Extract the (X, Y) coordinate from the center of the cell holding the provided text.  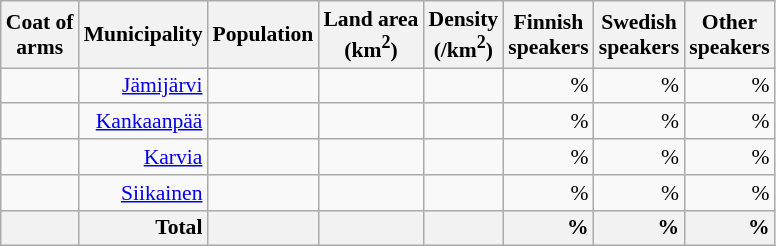
Swedishspeakers (639, 34)
Municipality (144, 34)
Kankaanpää (144, 122)
Siikainen (144, 193)
Otherspeakers (729, 34)
Coat ofarms (40, 34)
Jämijärvi (144, 86)
Density(/km2) (463, 34)
Population (262, 34)
Finnishspeakers (548, 34)
Land area(km2) (370, 34)
Total (144, 228)
Karvia (144, 157)
